Identify which cell holds the provided text, then report its [x, y] central coordinate. 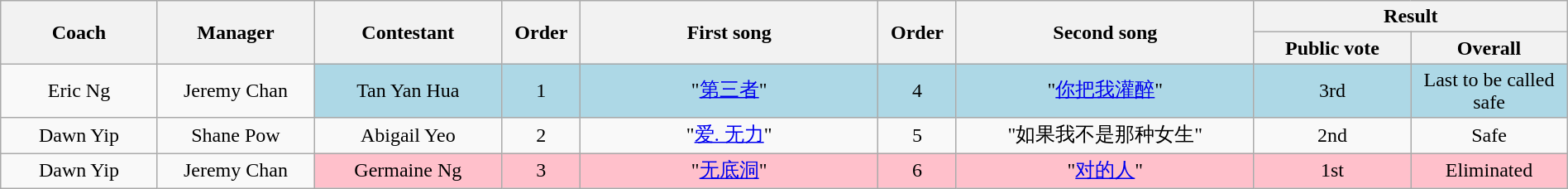
Manager [235, 32]
Tan Yan Hua [409, 91]
Germaine Ng [409, 171]
Shane Pow [235, 136]
First song [729, 32]
"如果我不是那种女生" [1105, 136]
4 [918, 91]
"第三者" [729, 91]
5 [918, 136]
2 [541, 136]
Coach [79, 32]
"爱. 无力" [729, 136]
3 [541, 171]
1 [541, 91]
Safe [1489, 136]
Public vote [1331, 48]
1st [1331, 171]
Last to be called safe [1489, 91]
"无底洞" [729, 171]
6 [918, 171]
Contestant [409, 32]
Result [1411, 17]
Abigail Yeo [409, 136]
3rd [1331, 91]
"你把我灌醉" [1105, 91]
2nd [1331, 136]
Eric Ng [79, 91]
Overall [1489, 48]
Second song [1105, 32]
"对的人" [1105, 171]
Eliminated [1489, 171]
